Detect which cell encompasses the target text, then output its (X, Y) center coordinate. 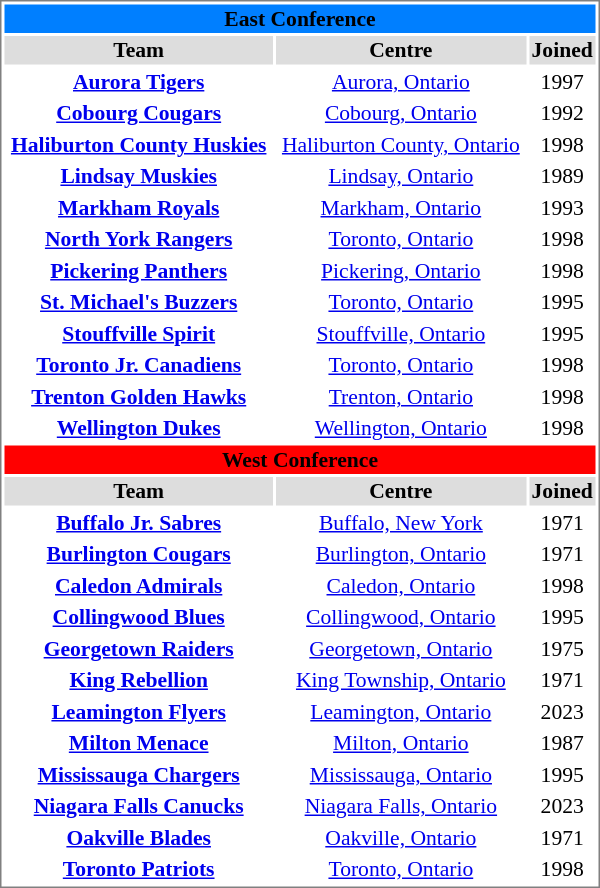
Niagara Falls Canucks (138, 806)
Trenton Golden Hawks (138, 396)
Toronto Jr. Canadiens (138, 365)
Cobourg, Ontario (401, 113)
Wellington, Ontario (401, 428)
Caledon Admirals (138, 586)
Burlington, Ontario (401, 554)
Aurora, Ontario (401, 82)
1989 (562, 176)
King Rebellion (138, 680)
Pickering, Ontario (401, 270)
Milton, Ontario (401, 743)
Collingwood, Ontario (401, 617)
1997 (562, 82)
Lindsay, Ontario (401, 176)
1992 (562, 113)
Caledon, Ontario (401, 586)
King Township, Ontario (401, 680)
Stouffville, Ontario (401, 334)
1975 (562, 648)
North York Rangers (138, 239)
St. Michael's Buzzers (138, 302)
Milton Menace (138, 743)
West Conference (300, 460)
Markham Royals (138, 208)
Collingwood Blues (138, 617)
East Conference (300, 18)
Mississauga, Ontario (401, 774)
Leamington Flyers (138, 712)
Oakville Blades (138, 838)
Wellington Dukes (138, 428)
Leamington, Ontario (401, 712)
Buffalo Jr. Sabres (138, 522)
Niagara Falls, Ontario (401, 806)
Markham, Ontario (401, 208)
Oakville, Ontario (401, 838)
Lindsay Muskies (138, 176)
Toronto Patriots (138, 869)
Aurora Tigers (138, 82)
Buffalo, New York (401, 522)
1987 (562, 743)
Haliburton County, Ontario (401, 144)
Stouffville Spirit (138, 334)
Georgetown Raiders (138, 648)
Haliburton County Huskies (138, 144)
Burlington Cougars (138, 554)
Cobourg Cougars (138, 113)
Trenton, Ontario (401, 396)
1993 (562, 208)
Pickering Panthers (138, 270)
Mississauga Chargers (138, 774)
Georgetown, Ontario (401, 648)
